Locate the cell with the specified text and output its (X, Y) center coordinate. 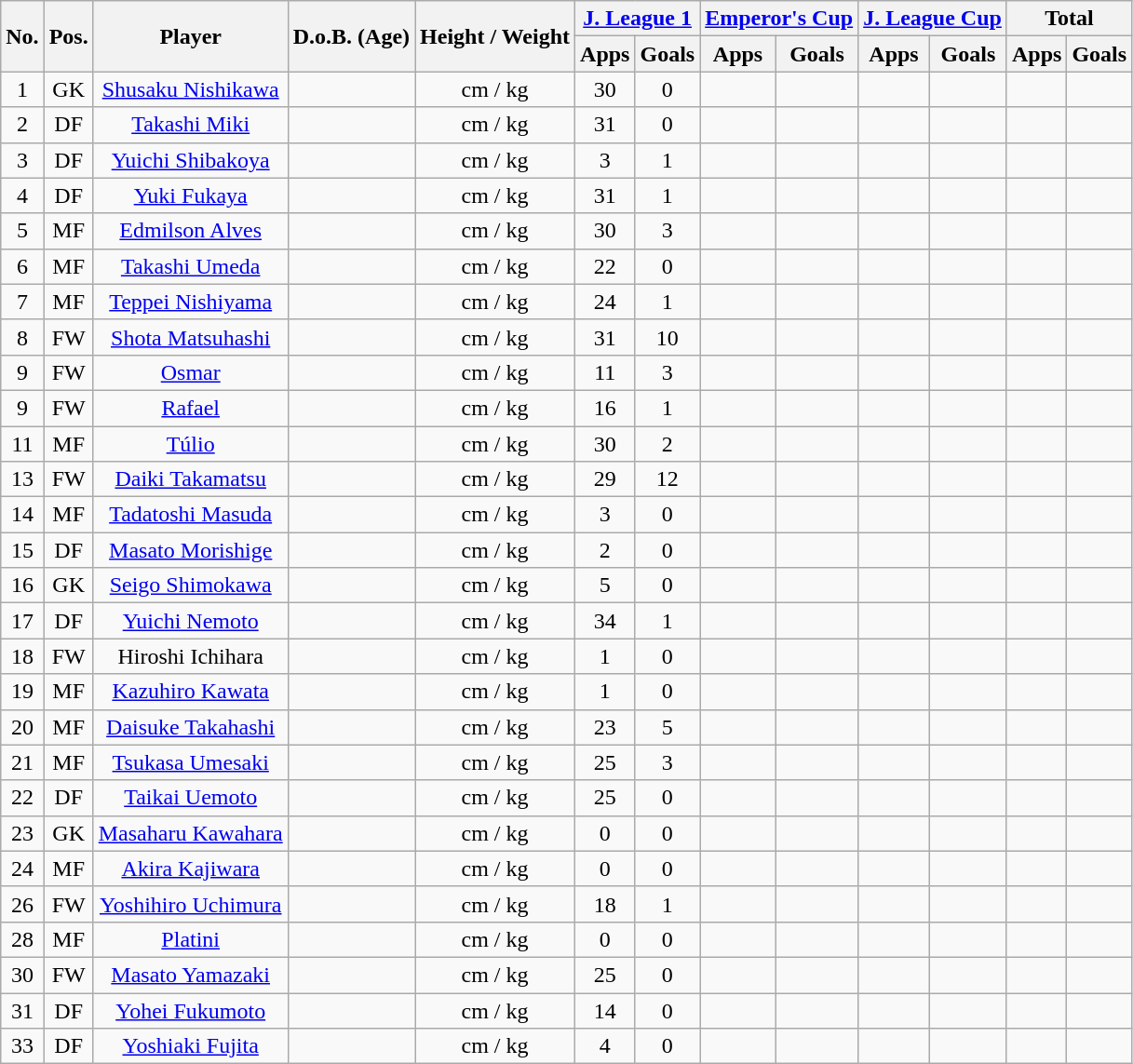
Masaharu Kawahara (190, 833)
Akira Kajiwara (190, 869)
Kazuhiro Kawata (190, 692)
28 (22, 939)
Teppei Nishiyama (190, 302)
Total (1069, 19)
Shusaku Nishikawa (190, 89)
Yuki Fukaya (190, 195)
Shota Matsuhashi (190, 337)
Yuichi Nemoto (190, 621)
D.o.B. (Age) (351, 36)
8 (22, 337)
Yohei Fukumoto (190, 1010)
Masato Morishige (190, 550)
Player (190, 36)
Daiki Takamatsu (190, 479)
7 (22, 302)
Takashi Miki (190, 125)
J. League Cup (933, 19)
Edmilson Alves (190, 231)
Platini (190, 939)
Hiroshi Ichihara (190, 656)
19 (22, 692)
15 (22, 550)
6 (22, 266)
Yoshihiro Uchimura (190, 904)
Túlio (190, 444)
Tsukasa Umesaki (190, 762)
Daisuke Takahashi (190, 727)
Taikai Uemoto (190, 798)
Tadatoshi Masuda (190, 515)
J. League 1 (638, 19)
Takashi Umeda (190, 266)
33 (22, 1046)
34 (605, 621)
17 (22, 621)
12 (668, 479)
Yuichi Shibakoya (190, 160)
Masato Yamazaki (190, 975)
Height / Weight (495, 36)
Seigo Shimokawa (190, 586)
21 (22, 762)
Osmar (190, 372)
Rafael (190, 408)
Yoshiaki Fujita (190, 1046)
Emperor's Cup (779, 19)
29 (605, 479)
13 (22, 479)
20 (22, 727)
26 (22, 904)
10 (668, 337)
No. (22, 36)
Pos. (69, 36)
